Return the (X, Y) coordinate for the center point of the cell that contains the specified text.  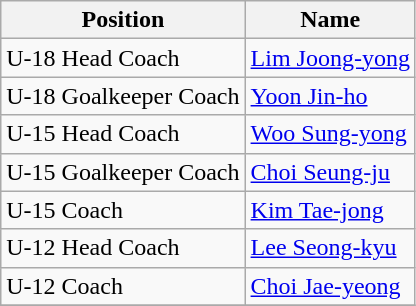
Lee Seong-kyu (330, 248)
Choi Jae-yeong (330, 286)
Woo Sung-yong (330, 134)
U-15 Coach (123, 210)
U-12 Head Coach (123, 248)
U-15 Goalkeeper Coach (123, 172)
Kim Tae-jong (330, 210)
U-18 Head Coach (123, 58)
Position (123, 20)
Name (330, 20)
Lim Joong-yong (330, 58)
U-12 Coach (123, 286)
Choi Seung-ju (330, 172)
Yoon Jin-ho (330, 96)
U-18 Goalkeeper Coach (123, 96)
U-15 Head Coach (123, 134)
